Find where the given text appears and provide that cell's center as (x, y) coordinate. 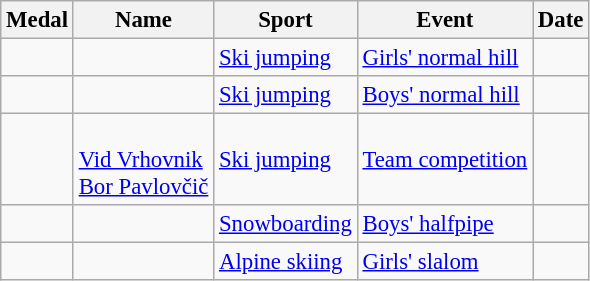
Snowboarding (286, 224)
Boys' normal hill (444, 95)
Date (561, 20)
Team competition (444, 160)
Girls' normal hill (444, 58)
Vid VrhovnikBor Pavlovčič (143, 160)
Event (444, 20)
Girls' slalom (444, 262)
Sport (286, 20)
Medal (38, 20)
Alpine skiing (286, 262)
Name (143, 20)
Boys' halfpipe (444, 224)
